Determine the (X, Y) coordinate at the center of the cell enclosing the given text.  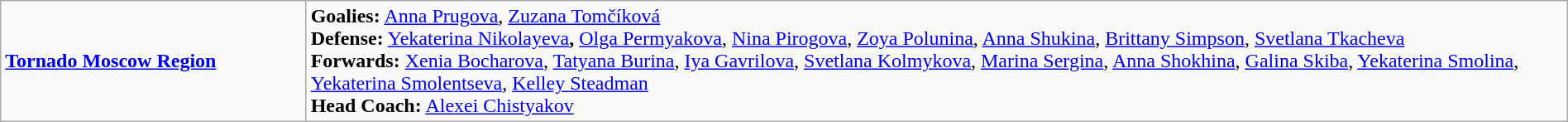
Tornado Moscow Region (154, 61)
